Pinpoint the cell where the given text exists, returning its [X, Y] midpoint coordinate. 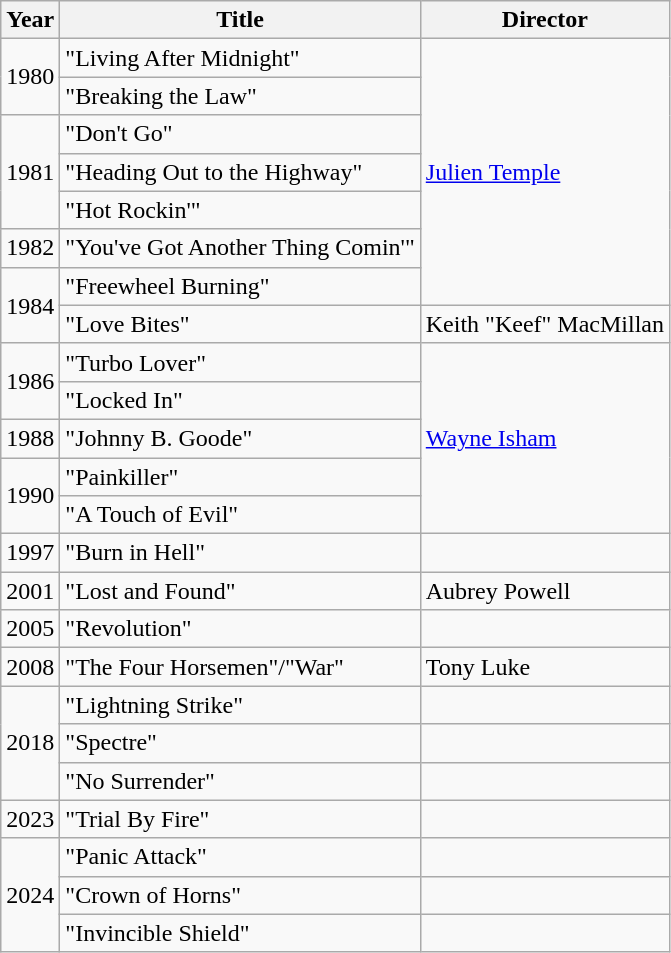
"Love Bites" [240, 324]
1997 [30, 553]
"No Surrender" [240, 781]
"Burn in Hell" [240, 553]
"You've Got Another Thing Comin'" [240, 248]
"Lost and Found" [240, 591]
"A Touch of Evil" [240, 515]
1986 [30, 381]
Aubrey Powell [544, 591]
Tony Luke [544, 667]
"The Four Horsemen"/"War" [240, 667]
"Don't Go" [240, 134]
Keith "Keef" MacMillan [544, 324]
Director [544, 20]
"Crown of Horns" [240, 895]
1982 [30, 248]
2024 [30, 895]
Title [240, 20]
"Hot Rockin'" [240, 210]
"Trial By Fire" [240, 819]
1990 [30, 496]
Wayne Isham [544, 438]
Julien Temple [544, 172]
"Living After Midnight" [240, 58]
1988 [30, 438]
1984 [30, 305]
"Panic Attack" [240, 857]
"Invincible Shield" [240, 933]
2005 [30, 629]
"Heading Out to the Highway" [240, 172]
"Lightning Strike" [240, 705]
"Spectre" [240, 743]
2018 [30, 743]
1981 [30, 172]
"Painkiller" [240, 477]
"Freewheel Burning" [240, 286]
"Breaking the Law" [240, 96]
1980 [30, 77]
2023 [30, 819]
"Johnny B. Goode" [240, 438]
"Revolution" [240, 629]
"Turbo Lover" [240, 362]
2008 [30, 667]
2001 [30, 591]
Year [30, 20]
"Locked In" [240, 400]
